Provide the [x, y] coordinate of the cell's center where the given text is located.  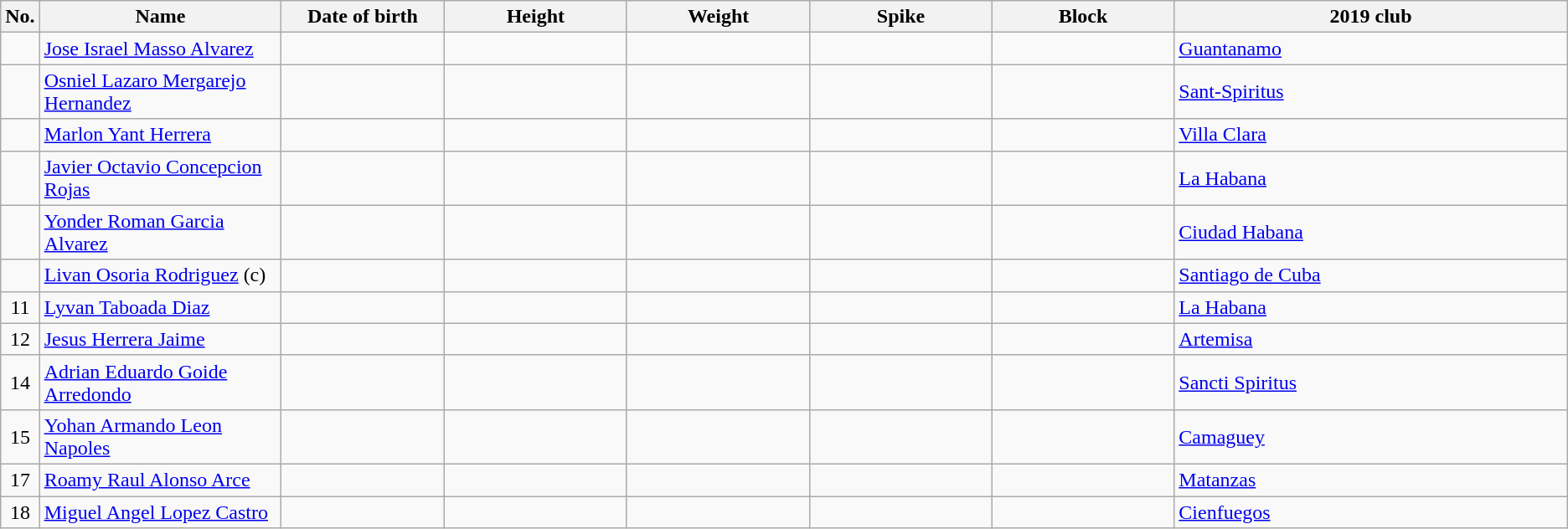
17 [20, 480]
No. [20, 17]
Matanzas [1370, 480]
Villa Clara [1370, 135]
Miguel Angel Lopez Castro [161, 511]
Height [535, 17]
Santiago de Cuba [1370, 275]
2019 club [1370, 17]
Yonder Roman Garcia Alvarez [161, 233]
Sant-Spiritus [1370, 92]
Yohan Armando Leon Napoles [161, 437]
Livan Osoria Rodriguez (c) [161, 275]
14 [20, 382]
Artemisa [1370, 339]
15 [20, 437]
Javier Octavio Concepcion Rojas [161, 177]
Ciudad Habana [1370, 233]
Sancti Spiritus [1370, 382]
Marlon Yant Herrera [161, 135]
Cienfuegos [1370, 511]
Camaguey [1370, 437]
Jesus Herrera Jaime [161, 339]
Adrian Eduardo Goide Arredondo [161, 382]
18 [20, 511]
Block [1083, 17]
Osniel Lazaro Mergarejo Hernandez [161, 92]
Lyvan Taboada Diaz [161, 307]
Roamy Raul Alonso Arce [161, 480]
Jose Israel Masso Alvarez [161, 49]
Weight [718, 17]
12 [20, 339]
Date of birth [364, 17]
Spike [901, 17]
Name [161, 17]
Guantanamo [1370, 49]
11 [20, 307]
